Find where the given text appears and provide that cell's center as [x, y] coordinate. 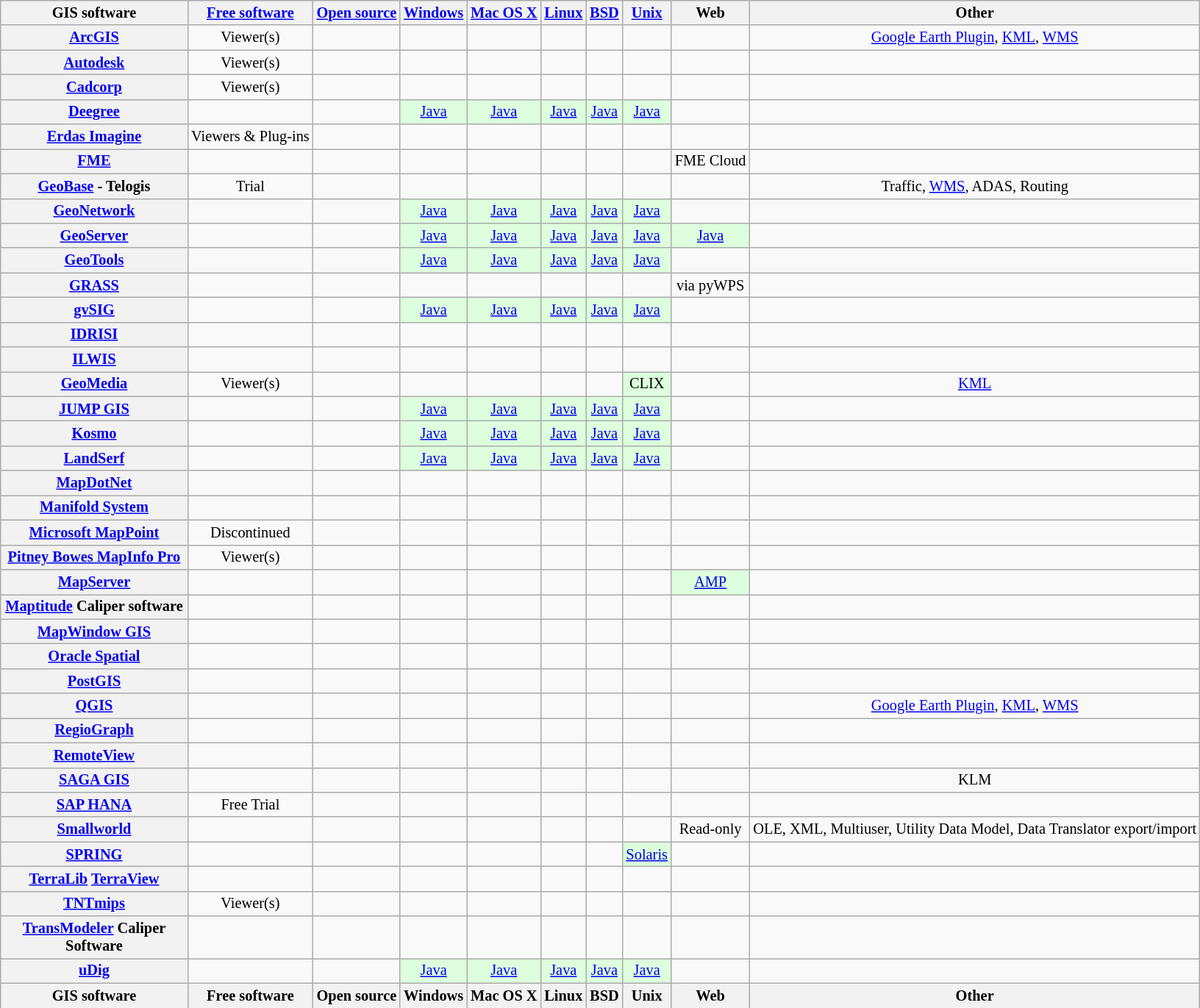
PostGIS [94, 681]
AMP [710, 582]
IDRISI [94, 335]
MapDotNet [94, 483]
Traffic, WMS, ADAS, Routing [975, 186]
SPRING [94, 854]
GeoBase - Telogis [94, 186]
Manifold System [94, 507]
SAGA GIS [94, 780]
Maptitude Caliper software [94, 607]
OLE, XML, Multiuser, Utility Data Model, Data Translator export/import [975, 829]
KML [975, 384]
QGIS [94, 706]
Cadcorp [94, 87]
GeoTools [94, 260]
Read-only [710, 829]
FME [94, 161]
SAP HANA [94, 804]
via pyWPS [710, 285]
Solaris [647, 854]
GeoMedia [94, 384]
TransModeler Caliper Software [94, 937]
gvSIG [94, 310]
Discontinued [250, 532]
Oracle Spatial [94, 656]
Deegree [94, 112]
MapWindow GIS [94, 632]
FME Cloud [710, 161]
RegioGraph [94, 730]
Viewers & Plug-ins [250, 137]
GeoNetwork [94, 211]
MapServer [94, 582]
GRASS [94, 285]
Smallworld [94, 829]
uDig [94, 971]
Free Trial [250, 804]
Erdas Imagine [94, 137]
KLM [975, 780]
TNTmips [94, 904]
LandSerf [94, 458]
Autodesk [94, 62]
Microsoft MapPoint [94, 532]
JUMP GIS [94, 409]
RemoteView [94, 755]
Kosmo [94, 433]
GeoServer [94, 235]
TerraLib TerraView [94, 879]
CLIX [647, 384]
ILWIS [94, 360]
Trial [250, 186]
ArcGIS [94, 37]
Pitney Bowes MapInfo Pro [94, 557]
